Locate the cell with the specified text and output its [X, Y] center coordinate. 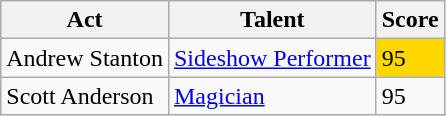
Andrew Stanton [85, 58]
Sideshow Performer [272, 58]
Scott Anderson [85, 96]
Talent [272, 20]
Magician [272, 96]
Score [410, 20]
Act [85, 20]
